Identify which cell holds the provided text, then report its (x, y) central coordinate. 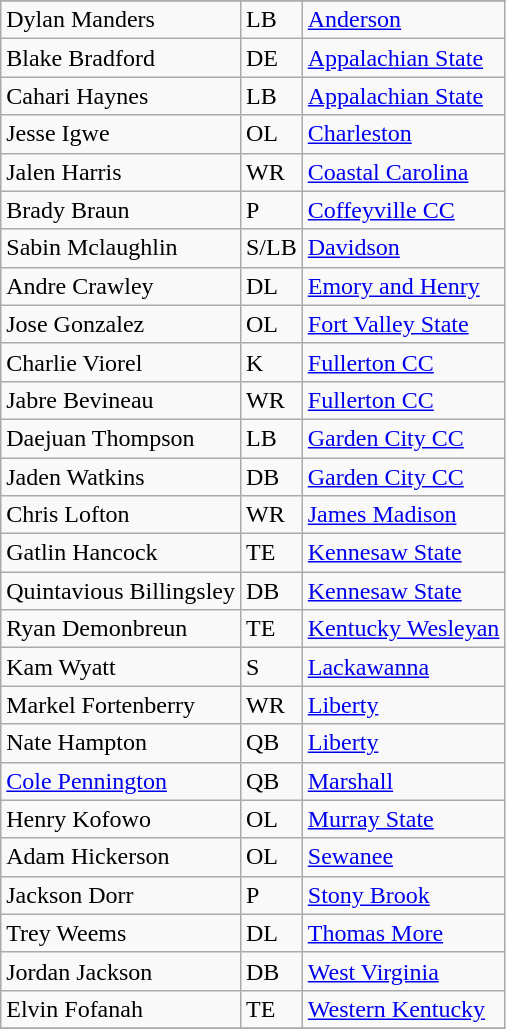
Jaden Watkins (121, 477)
Western Kentucky (404, 1009)
Jackson Dorr (121, 895)
Lackawanna (404, 667)
Sabin Mclaughlin (121, 248)
Dylan Manders (121, 20)
Cahari Haynes (121, 96)
S (271, 667)
Charleston (404, 134)
Marshall (404, 781)
Anderson (404, 20)
Blake Bradford (121, 58)
West Virginia (404, 971)
Andre Crawley (121, 286)
James Madison (404, 515)
Daejuan Thompson (121, 438)
Ryan Demonbreun (121, 629)
Chris Lofton (121, 515)
Cole Pennington (121, 781)
Sewanee (404, 857)
Kam Wyatt (121, 667)
Markel Fortenberry (121, 705)
Murray State (404, 819)
Thomas More (404, 933)
Henry Kofowo (121, 819)
Jesse Igwe (121, 134)
Stony Brook (404, 895)
S/LB (271, 248)
Nate Hampton (121, 743)
Elvin Fofanah (121, 1009)
Davidson (404, 248)
DE (271, 58)
Jalen Harris (121, 172)
Trey Weems (121, 933)
Gatlin Hancock (121, 553)
Emory and Henry (404, 286)
K (271, 362)
Coffeyville CC (404, 210)
Adam Hickerson (121, 857)
Brady Braun (121, 210)
Jordan Jackson (121, 971)
Quintavious Billingsley (121, 591)
Fort Valley State (404, 324)
Coastal Carolina (404, 172)
Jose Gonzalez (121, 324)
Kentucky Wesleyan (404, 629)
Charlie Viorel (121, 362)
Jabre Bevineau (121, 400)
